Search for the cell housing the specified text and yield its [X, Y] center coordinate. 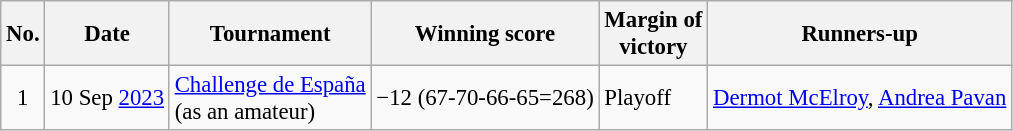
Winning score [485, 34]
Playoff [654, 98]
Tournament [270, 34]
Dermot McElroy, Andrea Pavan [860, 98]
No. [23, 34]
Date [107, 34]
Challenge de España(as an amateur) [270, 98]
−12 (67-70-66-65=268) [485, 98]
1 [23, 98]
Margin ofvictory [654, 34]
10 Sep 2023 [107, 98]
Runners-up [860, 34]
